Pinpoint the cell where the given text exists, returning its (x, y) midpoint coordinate. 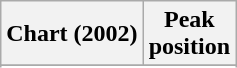
Peakposition (189, 34)
Chart (2002) (72, 34)
